Extract the (x, y) coordinate from the center of the cell holding the provided text.  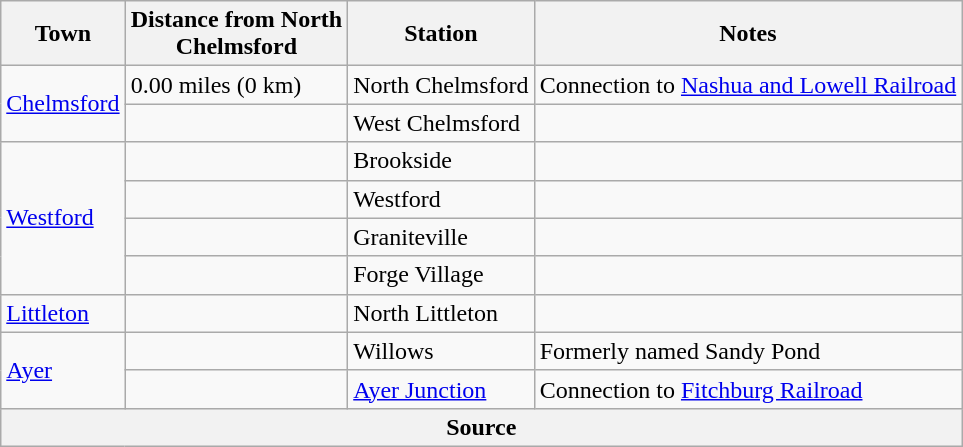
Distance from NorthChelmsford (236, 34)
Notes (748, 34)
Willows (441, 351)
North Littleton (441, 313)
Littleton (63, 313)
Formerly named Sandy Pond (748, 351)
Brookside (441, 161)
Forge Village (441, 275)
Ayer Junction (441, 389)
Chelmsford (63, 104)
Town (63, 34)
Source (482, 427)
North Chelmsford (441, 85)
Graniteville (441, 237)
Connection to Nashua and Lowell Railroad (748, 85)
0.00 miles (0 km) (236, 85)
Connection to Fitchburg Railroad (748, 389)
Ayer (63, 370)
Station (441, 34)
West Chelmsford (441, 123)
